Output the [x, y] coordinate of the center of the cell containing the given text.  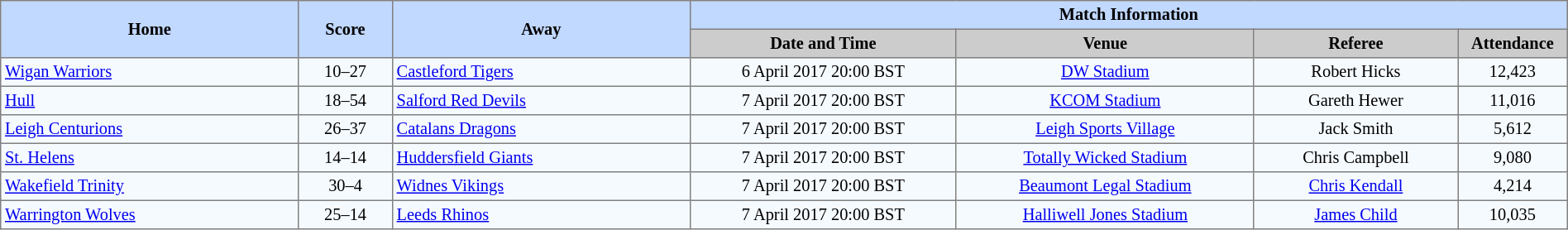
Away [541, 30]
Totally Wicked Stadium [1105, 157]
St. Helens [150, 157]
Catalans Dragons [541, 129]
Leeds Rhinos [541, 214]
Widnes Vikings [541, 186]
14–14 [346, 157]
Hull [150, 100]
Warrington Wolves [150, 214]
12,423 [1513, 72]
26–37 [346, 129]
Leigh Centurions [150, 129]
Wakefield Trinity [150, 186]
4,214 [1513, 186]
10,035 [1513, 214]
Referee [1355, 43]
Jack Smith [1355, 129]
18–54 [346, 100]
Chris Kendall [1355, 186]
Score [346, 30]
30–4 [346, 186]
Salford Red Devils [541, 100]
9,080 [1513, 157]
Leigh Sports Village [1105, 129]
Robert Hicks [1355, 72]
Gareth Hewer [1355, 100]
Beaumont Legal Stadium [1105, 186]
KCOM Stadium [1105, 100]
Match Information [1128, 15]
5,612 [1513, 129]
Halliwell Jones Stadium [1105, 214]
Chris Campbell [1355, 157]
James Child [1355, 214]
DW Stadium [1105, 72]
Attendance [1513, 43]
6 April 2017 20:00 BST [823, 72]
Venue [1105, 43]
10–27 [346, 72]
11,016 [1513, 100]
25–14 [346, 214]
Huddersfield Giants [541, 157]
Date and Time [823, 43]
Castleford Tigers [541, 72]
Home [150, 30]
Wigan Warriors [150, 72]
